Locate the cell with the specified text and output its (X, Y) center coordinate. 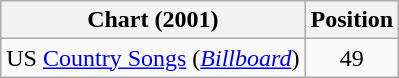
US Country Songs (Billboard) (153, 58)
49 (352, 58)
Position (352, 20)
Chart (2001) (153, 20)
